Find where the given text appears and provide that cell's center as (X, Y) coordinate. 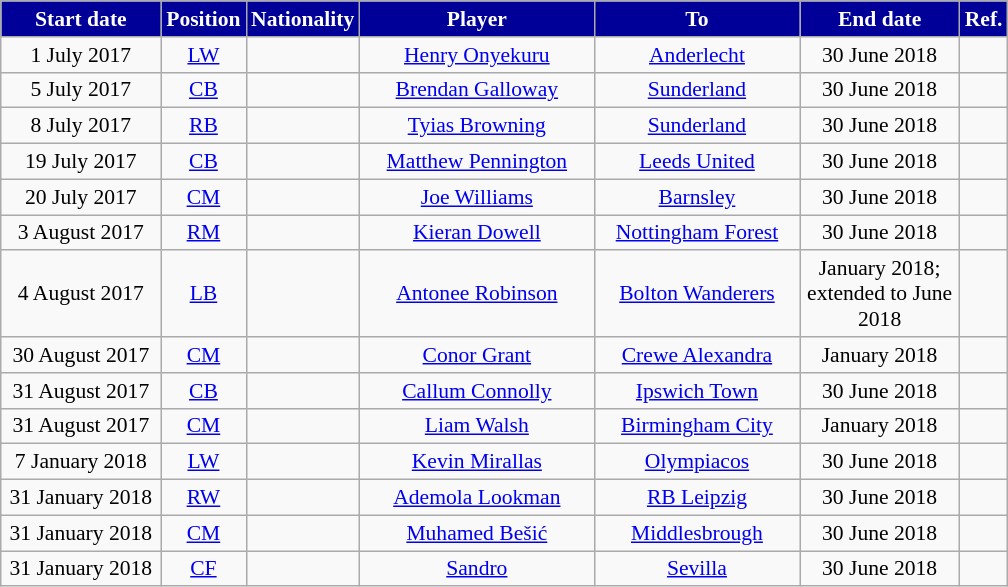
Kevin Mirallas (476, 462)
Leeds United (696, 162)
30 August 2017 (81, 355)
Player (476, 19)
Conor Grant (476, 355)
Joe Williams (476, 197)
Anderlecht (696, 55)
Olympiacos (696, 462)
RB Leipzig (696, 498)
Birmingham City (696, 426)
3 August 2017 (81, 233)
7 January 2018 (81, 462)
Ademola Lookman (476, 498)
LB (204, 294)
End date (880, 19)
Kieran Dowell (476, 233)
Tyias Browning (476, 126)
Bolton Wanderers (696, 294)
Ref. (984, 19)
Callum Connolly (476, 391)
Sevilla (696, 569)
Sandro (476, 569)
Liam Walsh (476, 426)
Henry Onyekuru (476, 55)
20 July 2017 (81, 197)
RW (204, 498)
Matthew Pennington (476, 162)
Ipswich Town (696, 391)
Barnsley (696, 197)
Brendan Galloway (476, 90)
RM (204, 233)
Start date (81, 19)
Muhamed Bešić (476, 533)
Antonee Robinson (476, 294)
RB (204, 126)
19 July 2017 (81, 162)
To (696, 19)
5 July 2017 (81, 90)
CF (204, 569)
8 July 2017 (81, 126)
Position (204, 19)
Crewe Alexandra (696, 355)
4 August 2017 (81, 294)
January 2018; extended to June 2018 (880, 294)
Middlesbrough (696, 533)
Nottingham Forest (696, 233)
Nationality (302, 19)
1 July 2017 (81, 55)
